Output the [X, Y] coordinate of the center of the cell containing the given text.  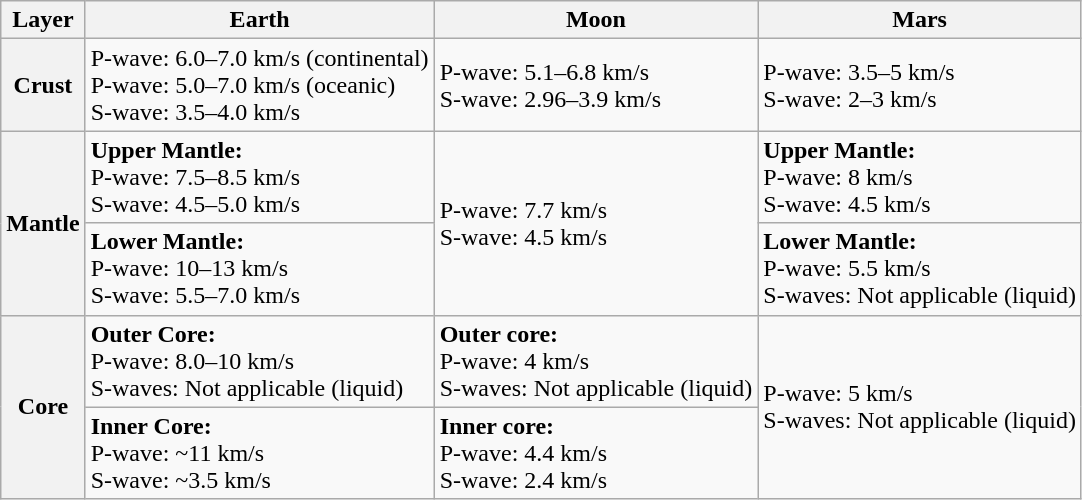
Lower Mantle:P-wave: 5.5 km/sS-waves: Not applicable (liquid) [920, 269]
Lower Mantle:P-wave: 10–13 km/sS-wave: 5.5–7.0 km/s [260, 269]
P-wave: 5.1–6.8 km/sS-wave: 2.96–3.9 km/s [596, 85]
Upper Mantle:P-wave: 7.5–8.5 km/sS-wave: 4.5–5.0 km/s [260, 177]
P-wave: 7.7 km/sS-wave: 4.5 km/s [596, 223]
Layer [43, 20]
Outer core:P-wave: 4 km/sS-waves: Not applicable (liquid) [596, 361]
P-wave: 5 km/sS-waves: Not applicable (liquid) [920, 407]
Earth [260, 20]
Crust [43, 85]
Core [43, 407]
Inner Core:P-wave: ~11 km/sS-wave: ~3.5 km/s [260, 453]
Outer Core:P-wave: 8.0–10 km/sS-waves: Not applicable (liquid) [260, 361]
Upper Mantle:P-wave: 8 km/sS-wave: 4.5 km/s [920, 177]
P-wave: 3.5–5 km/sS-wave: 2–3 km/s [920, 85]
Inner core:P-wave: 4.4 km/sS-wave: 2.4 km/s [596, 453]
P-wave: 6.0–7.0 km/s (continental)P-wave: 5.0–7.0 km/s (oceanic)S-wave: 3.5–4.0 km/s [260, 85]
Mantle [43, 223]
Mars [920, 20]
Moon [596, 20]
